Extract the [X, Y] coordinate from the center of the cell holding the provided text.  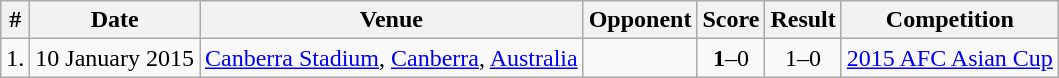
# [16, 20]
10 January 2015 [115, 58]
Venue [392, 20]
2015 AFC Asian Cup [950, 58]
Result [803, 20]
Competition [950, 20]
1. [16, 58]
Score [731, 20]
Canberra Stadium, Canberra, Australia [392, 58]
Date [115, 20]
Opponent [640, 20]
